Locate the cell with the specified text and output its (x, y) center coordinate. 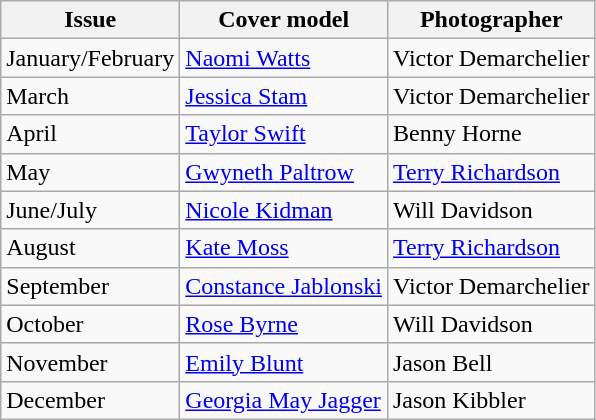
Rose Byrne (284, 324)
Gwyneth Paltrow (284, 172)
Cover model (284, 20)
Jessica Stam (284, 96)
Taylor Swift (284, 134)
Issue (90, 20)
May (90, 172)
November (90, 362)
September (90, 286)
Nicole Kidman (284, 210)
Georgia May Jagger (284, 400)
March (90, 96)
August (90, 248)
Kate Moss (284, 248)
January/February (90, 58)
Constance Jablonski (284, 286)
December (90, 400)
April (90, 134)
Naomi Watts (284, 58)
Benny Horne (491, 134)
June/July (90, 210)
Emily Blunt (284, 362)
October (90, 324)
Jason Kibbler (491, 400)
Photographer (491, 20)
Jason Bell (491, 362)
